Extract the [x, y] coordinate from the center of the cell holding the provided text.  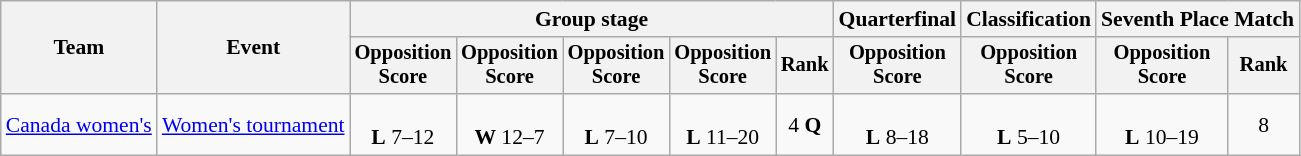
L 7–12 [404, 124]
4 Q [805, 124]
8 [1264, 124]
L 11–20 [722, 124]
Classification [1028, 19]
L 8–18 [898, 124]
Event [254, 48]
L 5–10 [1028, 124]
Quarterfinal [898, 19]
L 10–19 [1162, 124]
Women's tournament [254, 124]
L 7–10 [616, 124]
Canada women's [79, 124]
Seventh Place Match [1198, 19]
Team [79, 48]
Group stage [592, 19]
W 12–7 [510, 124]
